Provide the (x, y) coordinate of the cell's center where the given text is located.  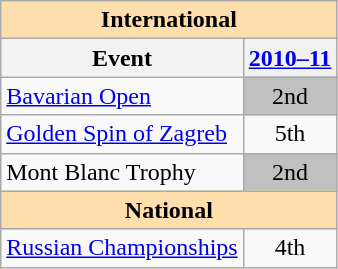
2010–11 (290, 58)
5th (290, 134)
International (169, 20)
Russian Championships (122, 248)
Mont Blanc Trophy (122, 172)
Bavarian Open (122, 96)
Golden Spin of Zagreb (122, 134)
Event (122, 58)
4th (290, 248)
National (169, 210)
